Capture the cell that displays the provided text and extract its (x, y) central coordinate. 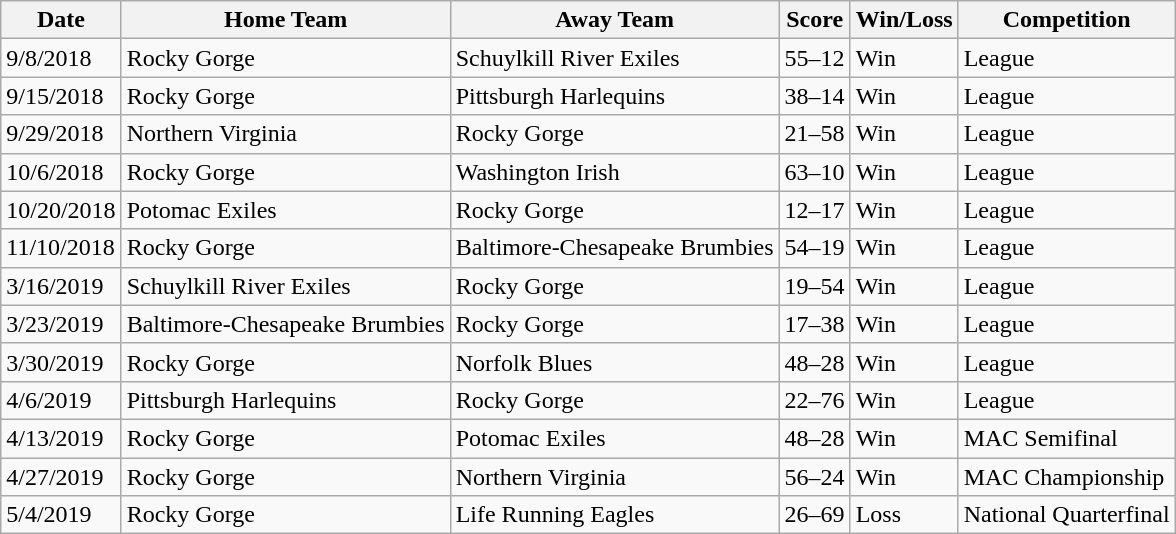
Home Team (286, 20)
10/20/2018 (61, 210)
9/29/2018 (61, 134)
9/8/2018 (61, 58)
3/30/2019 (61, 362)
38–14 (814, 96)
Norfolk Blues (614, 362)
Life Running Eagles (614, 515)
Competition (1066, 20)
10/6/2018 (61, 172)
MAC Semifinal (1066, 438)
5/4/2019 (61, 515)
12–17 (814, 210)
3/23/2019 (61, 324)
21–58 (814, 134)
9/15/2018 (61, 96)
55–12 (814, 58)
Win/Loss (904, 20)
MAC Championship (1066, 477)
22–76 (814, 400)
63–10 (814, 172)
Date (61, 20)
National Quarterfinal (1066, 515)
Away Team (614, 20)
4/27/2019 (61, 477)
19–54 (814, 286)
11/10/2018 (61, 248)
Score (814, 20)
Washington Irish (614, 172)
54–19 (814, 248)
3/16/2019 (61, 286)
56–24 (814, 477)
4/13/2019 (61, 438)
17–38 (814, 324)
4/6/2019 (61, 400)
26–69 (814, 515)
Loss (904, 515)
